Pinpoint the cell where the given text exists, returning its [X, Y] midpoint coordinate. 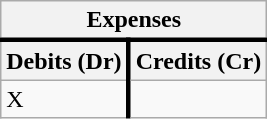
Expenses [134, 21]
X [65, 99]
Debits (Dr) [65, 60]
Credits (Cr) [198, 60]
